Locate the cell with the specified text and output its (X, Y) center coordinate. 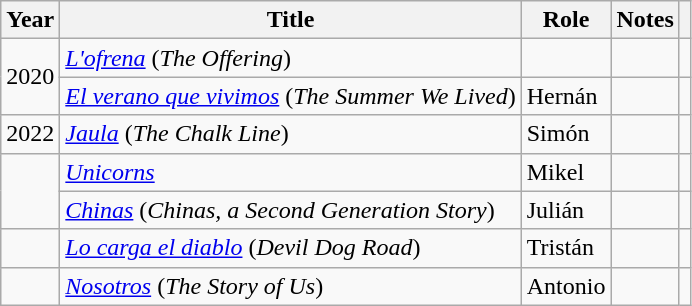
2020 (30, 77)
Tristán (566, 248)
Nosotros (The Story of Us) (290, 286)
Chinas (Chinas, a Second Generation Story) (290, 210)
Unicorns (290, 172)
Antonio (566, 286)
Year (30, 20)
Role (566, 20)
Jaula (The Chalk Line) (290, 134)
Title (290, 20)
Notes (645, 20)
El verano que vivimos (The Summer We Lived) (290, 96)
2022 (30, 134)
Mikel (566, 172)
Hernán (566, 96)
L'ofrena (The Offering) (290, 58)
Julián (566, 210)
Lo carga el diablo (Devil Dog Road) (290, 248)
Simón (566, 134)
